Locate the cell with the specified text and output its [X, Y] center coordinate. 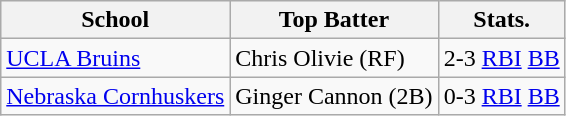
0-3 RBI BB [502, 96]
Chris Olivie (RF) [334, 58]
School [116, 20]
UCLA Bruins [116, 58]
2-3 RBI BB [502, 58]
Ginger Cannon (2B) [334, 96]
Stats. [502, 20]
Top Batter [334, 20]
Nebraska Cornhuskers [116, 96]
